Extract the [X, Y] coordinate from the center of the cell holding the provided text.  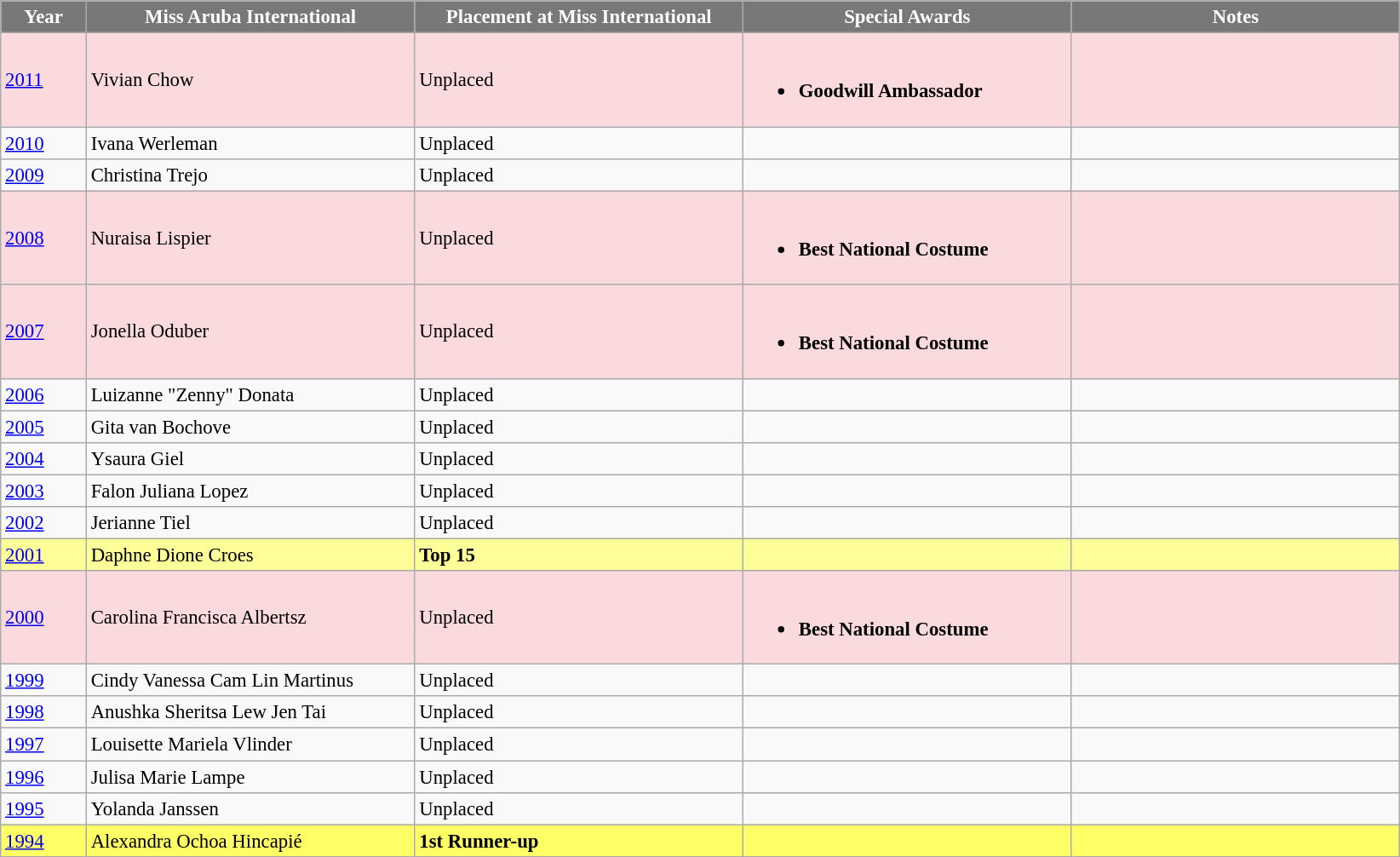
2008 [44, 238]
Falon Juliana Lopez [250, 491]
Vivian Chow [250, 80]
Special Awards [908, 17]
Julisa Marie Lampe [250, 777]
2005 [44, 427]
Ivana Werleman [250, 143]
Top 15 [579, 555]
Louisette Mariela Vlinder [250, 745]
2009 [44, 175]
1997 [44, 745]
2011 [44, 80]
2004 [44, 458]
Christina Trejo [250, 175]
1999 [44, 681]
Luizanne "Zenny" Donata [250, 394]
2003 [44, 491]
Ysaura Giel [250, 458]
1995 [44, 808]
2002 [44, 523]
Anushka Sheritsa Lew Jen Tai [250, 713]
Cindy Vanessa Cam Lin Martinus [250, 681]
2007 [44, 331]
Miss Aruba International [250, 17]
Carolina Francisca Albertsz [250, 618]
1996 [44, 777]
2010 [44, 143]
Year [44, 17]
Daphne Dione Croes [250, 555]
Placement at Miss International [579, 17]
2001 [44, 555]
1st Runner-up [579, 841]
2006 [44, 394]
Notes [1236, 17]
2000 [44, 618]
1998 [44, 713]
Yolanda Janssen [250, 808]
Gita van Bochove [250, 427]
Nuraisa Lispier [250, 238]
Goodwill Ambassador [908, 80]
Jerianne Tiel [250, 523]
Jonella Oduber [250, 331]
1994 [44, 841]
Alexandra Ochoa Hincapié [250, 841]
